Provide the (X, Y) coordinate of the cell's center where the given text is located.  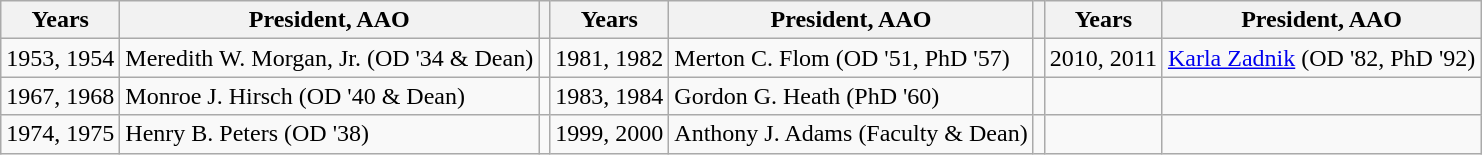
1999, 2000 (610, 134)
1981, 1982 (610, 58)
1974, 1975 (60, 134)
Karla Zadnik (OD '82, PhD '92) (1321, 58)
1983, 1984 (610, 96)
Henry B. Peters (OD '38) (330, 134)
Monroe J. Hirsch (OD '40 & Dean) (330, 96)
Anthony J. Adams (Faculty & Dean) (851, 134)
Meredith W. Morgan, Jr. (OD '34 & Dean) (330, 58)
1953, 1954 (60, 58)
1967, 1968 (60, 96)
Merton C. Flom (OD '51, PhD '57) (851, 58)
Gordon G. Heath (PhD '60) (851, 96)
2010, 2011 (1103, 58)
